Detect which cell encompasses the target text, then output its (X, Y) center coordinate. 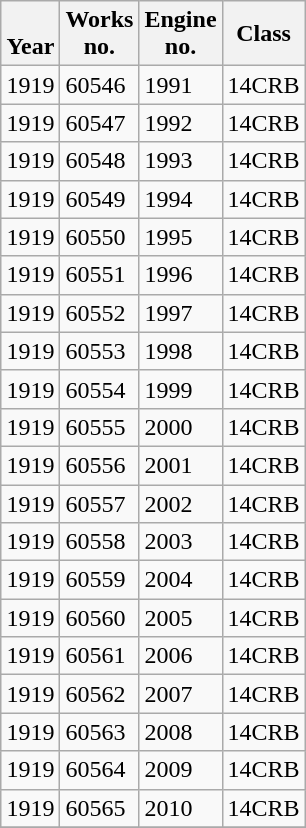
60563 (100, 732)
60556 (100, 465)
1999 (180, 389)
1995 (180, 237)
1993 (180, 161)
60565 (100, 808)
60555 (100, 427)
Class (264, 34)
60547 (100, 123)
60546 (100, 85)
60548 (100, 161)
60552 (100, 313)
2002 (180, 503)
2007 (180, 694)
Year (30, 34)
2005 (180, 618)
60553 (100, 351)
1998 (180, 351)
2000 (180, 427)
60559 (100, 580)
60561 (100, 656)
1991 (180, 85)
60554 (100, 389)
60551 (100, 275)
1996 (180, 275)
60562 (100, 694)
2006 (180, 656)
1994 (180, 199)
60557 (100, 503)
60558 (100, 542)
2008 (180, 732)
2003 (180, 542)
Worksno. (100, 34)
60550 (100, 237)
2009 (180, 770)
1997 (180, 313)
60560 (100, 618)
1992 (180, 123)
2004 (180, 580)
60549 (100, 199)
2001 (180, 465)
60564 (100, 770)
Engineno. (180, 34)
2010 (180, 808)
